Determine the (X, Y) coordinate at the center of the cell enclosing the given text.  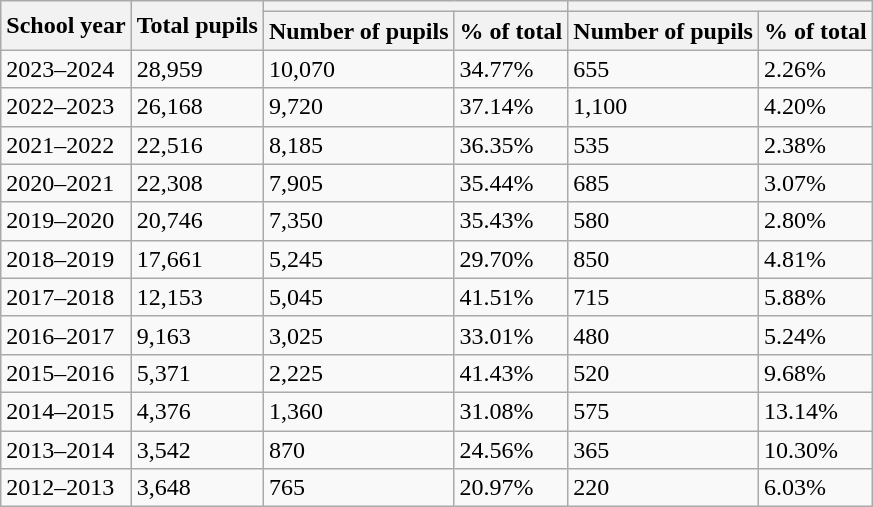
4,376 (197, 411)
4.81% (815, 259)
9.68% (815, 373)
2013–2014 (66, 449)
37.14% (511, 107)
35.43% (511, 221)
5,245 (358, 259)
2015–2016 (66, 373)
20.97% (511, 488)
2021–2022 (66, 145)
2023–2024 (66, 69)
12,153 (197, 297)
580 (664, 221)
34.77% (511, 69)
17,661 (197, 259)
2018–2019 (66, 259)
2012–2013 (66, 488)
9,163 (197, 335)
2.38% (815, 145)
36.35% (511, 145)
3.07% (815, 183)
Total pupils (197, 26)
26,168 (197, 107)
2017–2018 (66, 297)
685 (664, 183)
2014–2015 (66, 411)
365 (664, 449)
575 (664, 411)
5,045 (358, 297)
535 (664, 145)
9,720 (358, 107)
33.01% (511, 335)
22,516 (197, 145)
2022–2023 (66, 107)
22,308 (197, 183)
3,542 (197, 449)
2,225 (358, 373)
3,648 (197, 488)
520 (664, 373)
8,185 (358, 145)
31.08% (511, 411)
28,959 (197, 69)
3,025 (358, 335)
2.26% (815, 69)
41.43% (511, 373)
29.70% (511, 259)
870 (358, 449)
24.56% (511, 449)
655 (664, 69)
School year (66, 26)
715 (664, 297)
5.88% (815, 297)
6.03% (815, 488)
10.30% (815, 449)
2016–2017 (66, 335)
2019–2020 (66, 221)
5,371 (197, 373)
1,360 (358, 411)
480 (664, 335)
2.80% (815, 221)
850 (664, 259)
4.20% (815, 107)
7,905 (358, 183)
220 (664, 488)
5.24% (815, 335)
765 (358, 488)
41.51% (511, 297)
13.14% (815, 411)
1,100 (664, 107)
7,350 (358, 221)
2020–2021 (66, 183)
10,070 (358, 69)
35.44% (511, 183)
20,746 (197, 221)
